Extract the (X, Y) coordinate from the center of the cell holding the provided text.  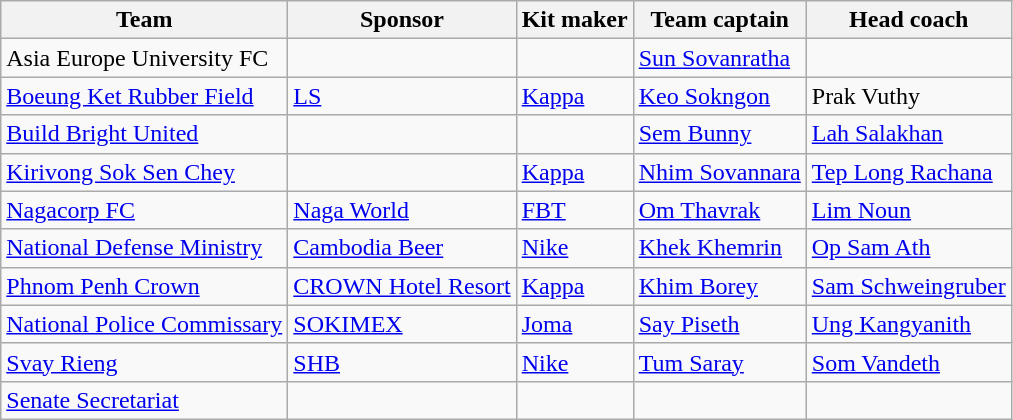
Som Vandeth (908, 362)
SHB (402, 362)
Ung Kangyanith (908, 324)
Phnom Penh Crown (144, 286)
Say Piseth (720, 324)
Prak Vuthy (908, 96)
Nhim Sovannara (720, 172)
Om Thavrak (720, 210)
Team captain (720, 20)
Nagacorp FC (144, 210)
Asia Europe University FC (144, 58)
National Police Commissary (144, 324)
National Defense Ministry (144, 248)
Naga World (402, 210)
Khek Khemrin (720, 248)
Kit maker (574, 20)
Lim Noun (908, 210)
Senate Secretariat (144, 400)
SOKIMEX (402, 324)
Build Bright United (144, 134)
Tum Saray (720, 362)
Tep Long Rachana (908, 172)
Sun Sovanratha (720, 58)
Boeung Ket Rubber Field (144, 96)
Team (144, 20)
Cambodia Beer (402, 248)
Svay Rieng (144, 362)
Khim Borey (720, 286)
Sponsor (402, 20)
Op Sam Ath (908, 248)
Joma (574, 324)
Sam Schweingruber (908, 286)
Lah Salakhan (908, 134)
Sem Bunny (720, 134)
Head coach (908, 20)
FBT (574, 210)
CROWN Hotel Resort (402, 286)
Kirivong Sok Sen Chey (144, 172)
Keo Sokngon (720, 96)
LS (402, 96)
